Detect which cell encompasses the target text, then output its [X, Y] center coordinate. 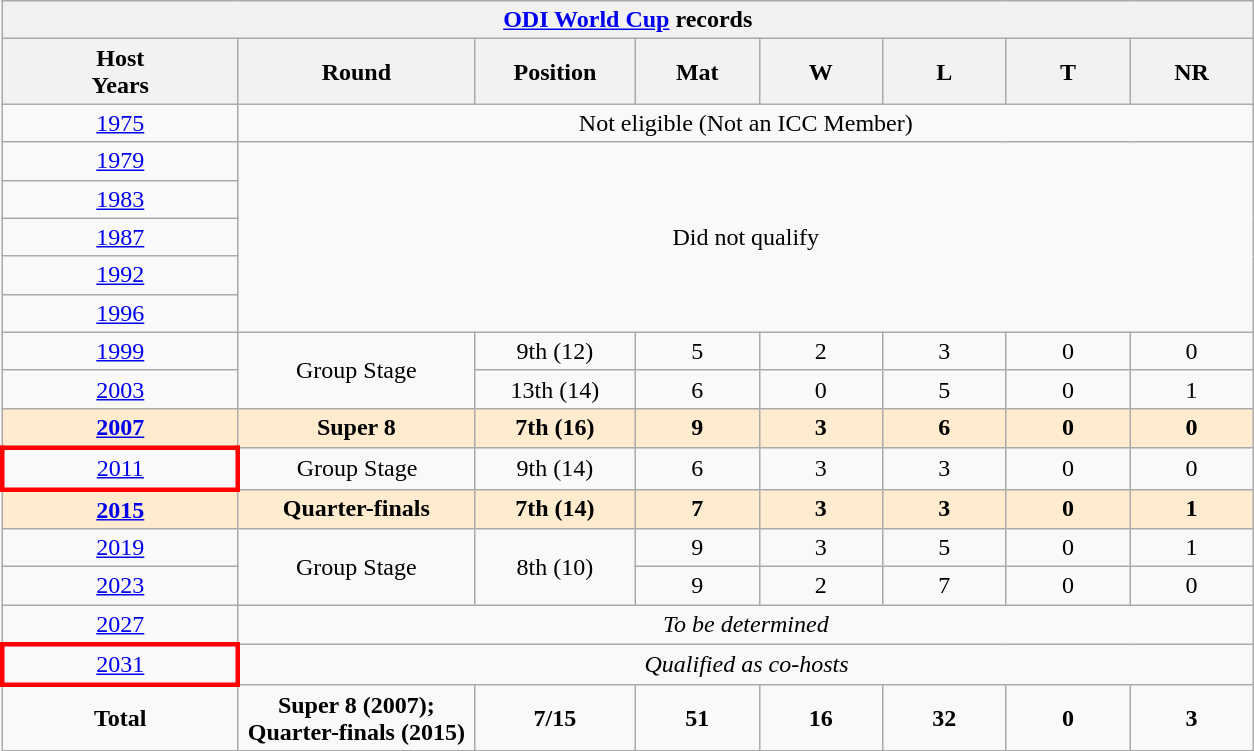
2027 [120, 625]
1983 [120, 199]
8th (10) [554, 567]
2015 [120, 509]
To be determined [746, 625]
9th (14) [554, 468]
Position [554, 72]
Qualified as co-hosts [746, 664]
2023 [120, 586]
Quarter-finals [356, 509]
7/15 [554, 718]
Not eligible (Not an ICC Member) [746, 123]
1992 [120, 275]
7th (14) [554, 509]
NR [1192, 72]
Total [120, 718]
L [945, 72]
2003 [120, 389]
ODI World Cup records [628, 20]
1975 [120, 123]
Did not qualify [746, 237]
Round [356, 72]
16 [821, 718]
2011 [120, 468]
Super 8 (2007); Quarter-finals (2015) [356, 718]
Mat [697, 72]
1999 [120, 351]
7th (16) [554, 428]
13th (14) [554, 389]
T [1068, 72]
2007 [120, 428]
2019 [120, 548]
1987 [120, 237]
1996 [120, 313]
Super 8 [356, 428]
2031 [120, 664]
W [821, 72]
32 [945, 718]
1979 [120, 161]
HostYears [120, 72]
51 [697, 718]
9th (12) [554, 351]
